Output the (x, y) coordinate of the center of the cell containing the given text.  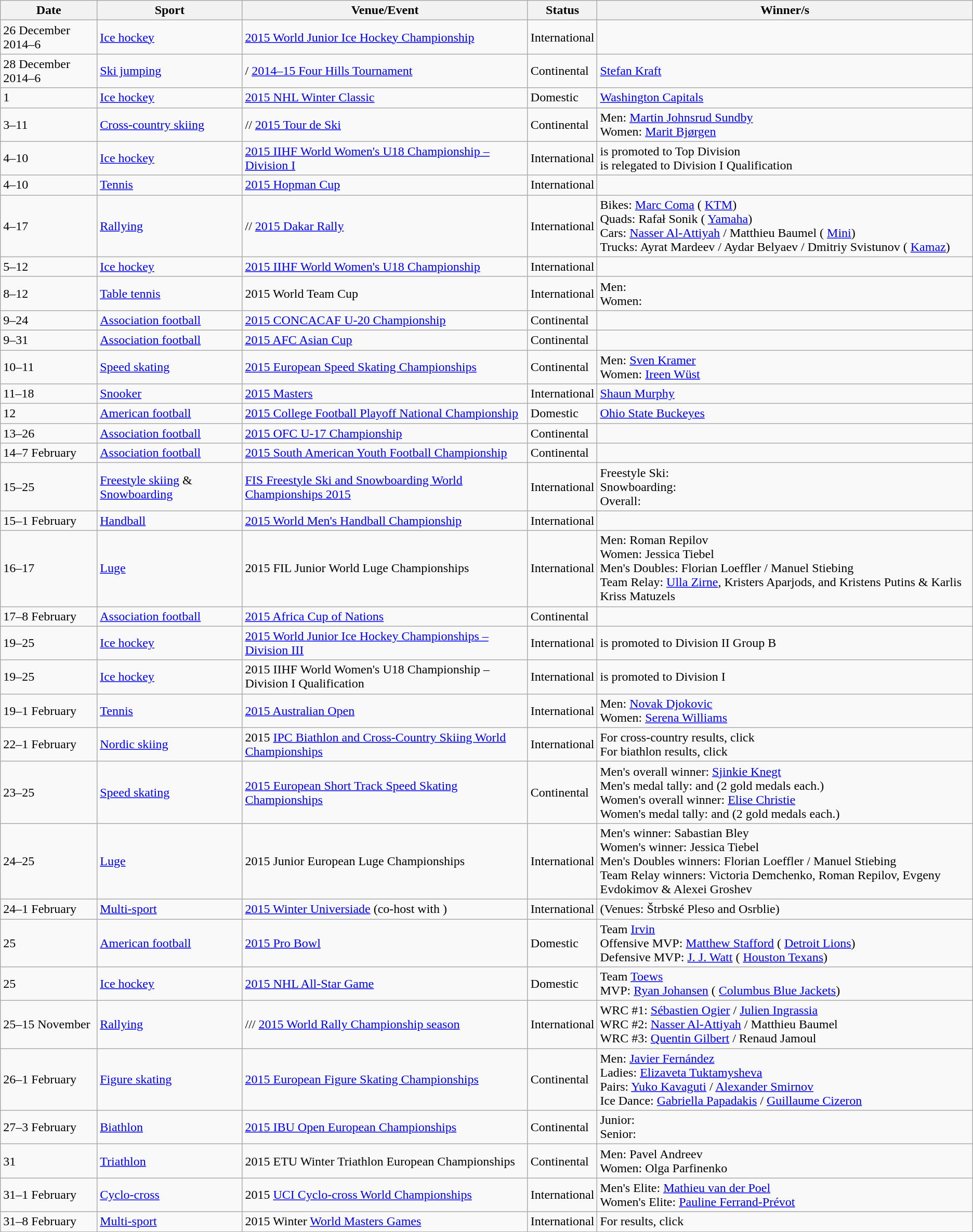
// 2015 Dakar Rally (385, 226)
31–8 February (49, 1222)
Men: Women: (785, 293)
Stefan Kraft (785, 71)
2015 Australian Open (385, 711)
2015 UCI Cyclo-cross World Championships (385, 1195)
2015 World Team Cup (385, 293)
(Venues: Štrbské Pleso and Osrblie) (785, 909)
14–7 February (49, 453)
Handball (169, 521)
1 (49, 98)
17–8 February (49, 616)
Men: Pavel AndreevWomen: Olga Parfinenko (785, 1161)
WRC #1: Sébastien Ogier / Julien IngrassiaWRC #2: Nasser Al-Attiyah / Matthieu BaumelWRC #3: Quentin Gilbert / Renaud Jamoul (785, 1025)
Team IrvinOffensive MVP: Matthew Stafford ( Detroit Lions)Defensive MVP: J. J. Watt ( Houston Texans) (785, 943)
Cyclo-cross (169, 1195)
31–1 February (49, 1195)
Freestyle skiing & Snowboarding (169, 487)
2015 IIHF World Women's U18 Championship (385, 267)
2015 European Figure Skating Championships (385, 1080)
/ 2014–15 Four Hills Tournament (385, 71)
25–15 November (49, 1025)
is promoted to Division I (785, 677)
2015 Pro Bowl (385, 943)
5–12 (49, 267)
FIS Freestyle Ski and Snowboarding World Championships 2015 (385, 487)
Cross-country skiing (169, 125)
2015 Winter World Masters Games (385, 1222)
For cross-country results, click For biathlon results, click (785, 744)
27–3 February (49, 1128)
2015 European Short Track Speed Skating Championships (385, 792)
4–17 (49, 226)
2015 IPC Biathlon and Cross-Country Skiing World Championships (385, 744)
Date (49, 10)
13–26 (49, 433)
Washington Capitals (785, 98)
2015 Masters (385, 394)
For results, click (785, 1222)
Nordic skiing (169, 744)
2015 World Junior Ice Hockey Championship (385, 37)
is promoted to Division II Group B (785, 643)
8–12 (49, 293)
2015 Junior European Luge Championships (385, 861)
Men: Martin Johnsrud SundbyWomen: Marit Bjørgen (785, 125)
Men: Sven KramerWomen: Ireen Wüst (785, 367)
2015 NHL Winter Classic (385, 98)
2015 World Junior Ice Hockey Championships – Division III (385, 643)
2015 ETU Winter Triathlon European Championships (385, 1161)
31 (49, 1161)
12 (49, 414)
Winner/s (785, 10)
24–25 (49, 861)
is promoted to Top Division is relegated to Division I Qualification (785, 158)
9–31 (49, 340)
10–11 (49, 367)
Status (562, 10)
9–24 (49, 320)
2015 Hopman Cup (385, 185)
Junior: Senior: (785, 1128)
2015 IIHF World Women's U18 Championship – Division I Qualification (385, 677)
2015 South American Youth Football Championship (385, 453)
2015 College Football Playoff National Championship (385, 414)
24–1 February (49, 909)
Men's Elite: Mathieu van der PoelWomen's Elite: Pauline Ferrand-Prévot (785, 1195)
2015 Africa Cup of Nations (385, 616)
Figure skating (169, 1080)
26 December 2014–6 (49, 37)
Freestyle Ski: Snowboarding: Overall: (785, 487)
2015 CONCACAF U-20 Championship (385, 320)
23–25 (49, 792)
2015 OFC U-17 Championship (385, 433)
19–1 February (49, 711)
Venue/Event (385, 10)
2015 World Men's Handball Championship (385, 521)
// 2015 Tour de Ski (385, 125)
Team ToewsMVP: Ryan Johansen ( Columbus Blue Jackets) (785, 984)
2015 FIL Junior World Luge Championships (385, 568)
2015 IBU Open European Championships (385, 1128)
Men: Novak DjokovicWomen: Serena Williams (785, 711)
Table tennis (169, 293)
22–1 February (49, 744)
Snooker (169, 394)
11–18 (49, 394)
15–25 (49, 487)
2015 Winter Universiade (co-host with ) (385, 909)
15–1 February (49, 521)
28 December 2014–6 (49, 71)
Ohio State Buckeyes (785, 414)
Biathlon (169, 1128)
2015 European Speed Skating Championships (385, 367)
16–17 (49, 568)
Triathlon (169, 1161)
26–1 February (49, 1080)
Men: Javier FernándezLadies: Elizaveta TuktamyshevaPairs: Yuko Kavaguti / Alexander SmirnovIce Dance: Gabriella Papadakis / Guillaume Cizeron (785, 1080)
/// 2015 World Rally Championship season (385, 1025)
Shaun Murphy (785, 394)
2015 IIHF World Women's U18 Championship – Division I (385, 158)
3–11 (49, 125)
Ski jumping (169, 71)
Sport (169, 10)
2015 NHL All-Star Game (385, 984)
2015 AFC Asian Cup (385, 340)
